Capture the cell that displays the provided text and extract its [x, y] central coordinate. 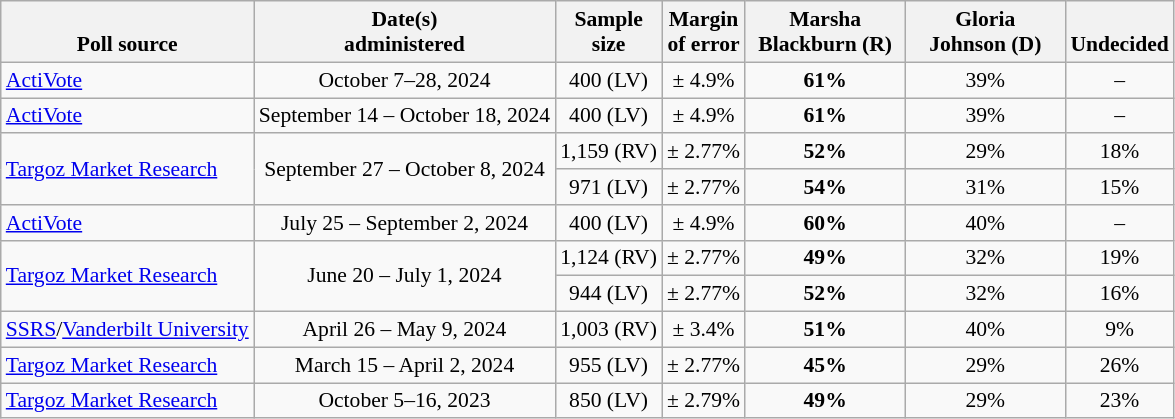
15% [1119, 187]
19% [1119, 258]
March 15 – April 2, 2024 [404, 365]
1,159 (RV) [608, 152]
September 14 – October 18, 2024 [404, 116]
September 27 – October 8, 2024 [404, 170]
June 20 – July 1, 2024 [404, 276]
944 (LV) [608, 294]
60% [825, 223]
MarshaBlackburn (R) [825, 32]
23% [1119, 401]
SSRS/Vanderbilt University [128, 330]
31% [985, 187]
971 (LV) [608, 187]
GloriaJohnson (D) [985, 32]
± 3.4% [704, 330]
1,124 (RV) [608, 258]
18% [1119, 152]
955 (LV) [608, 365]
Undecided [1119, 32]
51% [825, 330]
Marginof error [704, 32]
54% [825, 187]
16% [1119, 294]
Date(s)administered [404, 32]
Poll source [128, 32]
9% [1119, 330]
July 25 – September 2, 2024 [404, 223]
Samplesize [608, 32]
October 7–28, 2024 [404, 80]
26% [1119, 365]
45% [825, 365]
October 5–16, 2023 [404, 401]
850 (LV) [608, 401]
1,003 (RV) [608, 330]
April 26 – May 9, 2024 [404, 330]
± 2.79% [704, 401]
